Locate the cell with the specified text and output its [x, y] center coordinate. 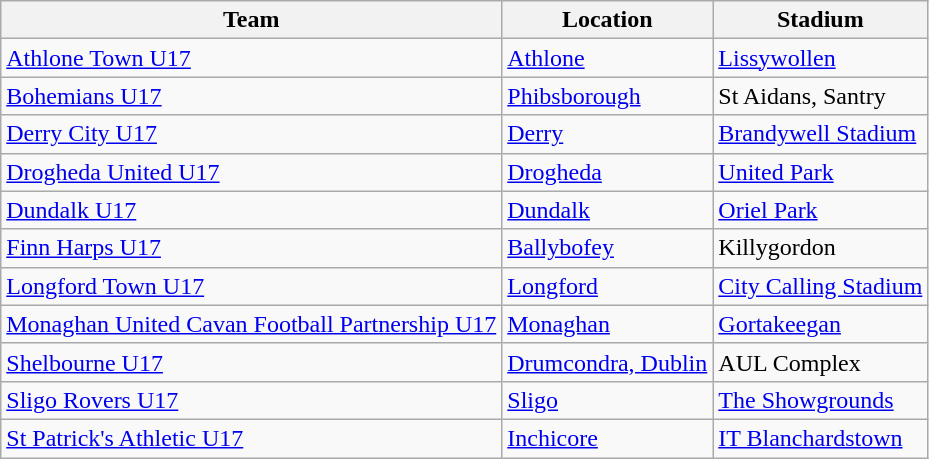
Team [252, 20]
The Showgrounds [820, 400]
City Calling Stadium [820, 286]
Killygordon [820, 248]
Derry [608, 134]
Bohemians U17 [252, 96]
Drogheda United U17 [252, 172]
Drumcondra, Dublin [608, 362]
St Aidans, Santry [820, 96]
Oriel Park [820, 210]
Sligo Rovers U17 [252, 400]
Phibsborough [608, 96]
Brandywell Stadium [820, 134]
Longford Town U17 [252, 286]
Drogheda [608, 172]
Shelbourne U17 [252, 362]
St Patrick's Athletic U17 [252, 438]
Location [608, 20]
Monaghan [608, 324]
Monaghan United Cavan Football Partnership U17 [252, 324]
Gortakeegan [820, 324]
Athlone Town U17 [252, 58]
United Park [820, 172]
AUL Complex [820, 362]
Finn Harps U17 [252, 248]
Inchicore [608, 438]
Sligo [608, 400]
Dundalk [608, 210]
Longford [608, 286]
Lissywollen [820, 58]
Dundalk U17 [252, 210]
Ballybofey [608, 248]
IT Blanchardstown [820, 438]
Athlone [608, 58]
Stadium [820, 20]
Derry City U17 [252, 134]
